Scan for the cell matching the given text and deliver its (X, Y) coordinate at center. 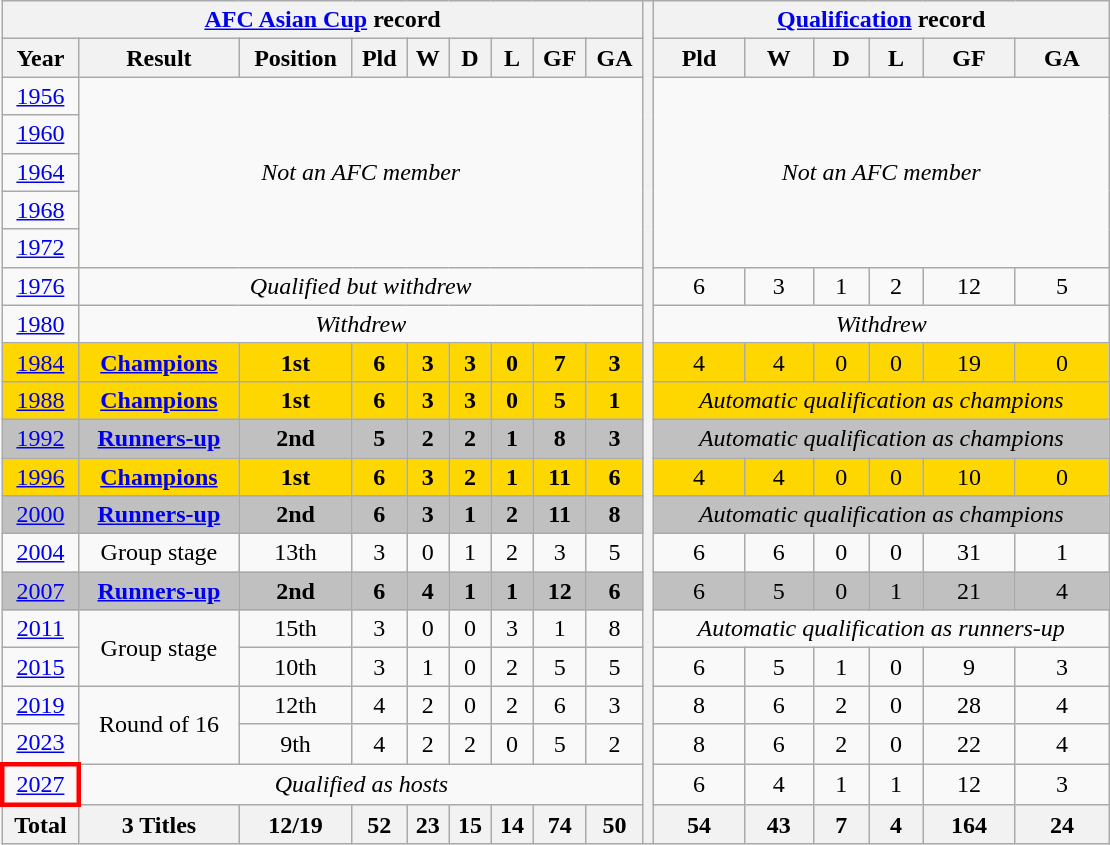
9th (296, 744)
Qualified as hosts (361, 784)
1980 (40, 324)
31 (970, 553)
1956 (40, 96)
Round of 16 (160, 725)
15th (296, 629)
28 (970, 705)
24 (1062, 825)
52 (380, 825)
2015 (40, 667)
43 (778, 825)
1996 (40, 477)
Position (296, 58)
1968 (40, 210)
2011 (40, 629)
1984 (40, 362)
Automatic qualification as runners-up (882, 629)
Qualification record (882, 20)
Result (160, 58)
1976 (40, 286)
1960 (40, 134)
1988 (40, 400)
10th (296, 667)
9 (970, 667)
21 (970, 591)
AFC Asian Cup record (322, 20)
164 (970, 825)
23 (428, 825)
3 Titles (160, 825)
2023 (40, 744)
1972 (40, 248)
22 (970, 744)
74 (560, 825)
19 (970, 362)
Qualified but withdrew (361, 286)
15 (470, 825)
2019 (40, 705)
2027 (40, 784)
12th (296, 705)
1964 (40, 172)
50 (614, 825)
10 (970, 477)
1992 (40, 438)
Total (40, 825)
13th (296, 553)
54 (699, 825)
Year (40, 58)
2000 (40, 515)
2007 (40, 591)
2004 (40, 553)
14 (512, 825)
12/19 (296, 825)
